Find where the given text appears and provide that cell's center as [X, Y] coordinate. 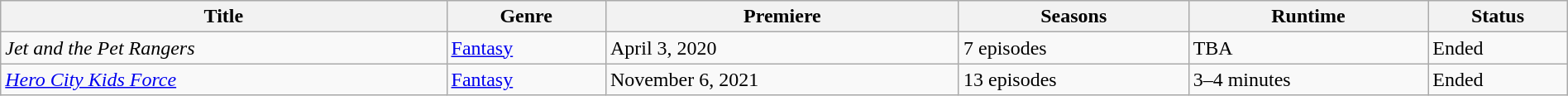
Seasons [1073, 17]
Runtime [1308, 17]
Genre [526, 17]
Title [223, 17]
November 6, 2021 [782, 79]
TBA [1308, 48]
3–4 minutes [1308, 79]
April 3, 2020 [782, 48]
Premiere [782, 17]
Jet and the Pet Rangers [223, 48]
Hero City Kids Force [223, 79]
7 episodes [1073, 48]
13 episodes [1073, 79]
Status [1499, 17]
